From the cell containing the given text, extract its center point as (x, y) coordinate. 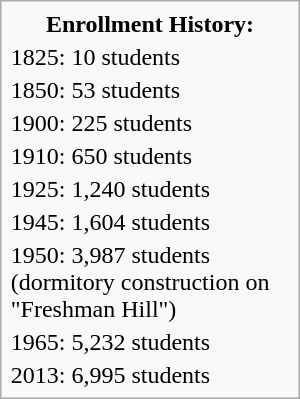
1900: 225 students (150, 123)
1925: 1,240 students (150, 189)
Enrollment History: (150, 24)
1945: 1,604 students (150, 222)
1950: 3,987 students (dormitory construction on "Freshman Hill") (150, 282)
1850: 53 students (150, 90)
1825: 10 students (150, 57)
1910: 650 students (150, 156)
1965: 5,232 students (150, 342)
2013: 6,995 students (150, 375)
